Provide the [x, y] coordinate of the cell's center where the given text is located.  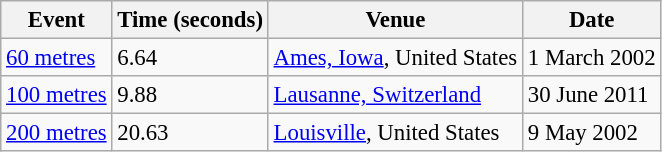
Date [591, 20]
Lausanne, Switzerland [395, 95]
1 March 2002 [591, 58]
200 metres [56, 133]
60 metres [56, 58]
6.64 [190, 58]
9 May 2002 [591, 133]
Ames, Iowa, United States [395, 58]
100 metres [56, 95]
Event [56, 20]
Time (seconds) [190, 20]
20.63 [190, 133]
Venue [395, 20]
9.88 [190, 95]
Louisville, United States [395, 133]
30 June 2011 [591, 95]
